Extract the [X, Y] coordinate from the center of the cell holding the provided text.  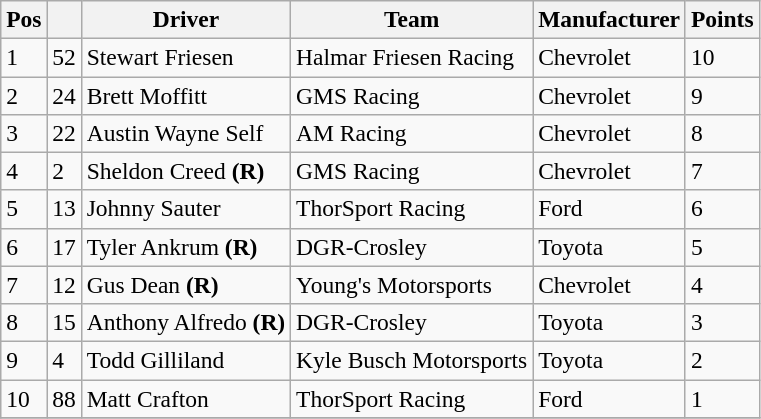
Johnny Sauter [186, 209]
Halmar Friesen Racing [412, 57]
15 [64, 322]
Young's Motorsports [412, 285]
52 [64, 57]
Gus Dean (R) [186, 285]
Team [412, 19]
Austin Wayne Self [186, 133]
88 [64, 398]
Kyle Busch Motorsports [412, 360]
Todd Gilliland [186, 360]
AM Racing [412, 133]
24 [64, 95]
Anthony Alfredo (R) [186, 322]
Pos [24, 19]
Points [722, 19]
22 [64, 133]
13 [64, 209]
Manufacturer [610, 19]
17 [64, 247]
12 [64, 285]
Stewart Friesen [186, 57]
Brett Moffitt [186, 95]
Tyler Ankrum (R) [186, 247]
Matt Crafton [186, 398]
Driver [186, 19]
Sheldon Creed (R) [186, 171]
